Return the [x, y] coordinate for the center point of the cell that contains the specified text.  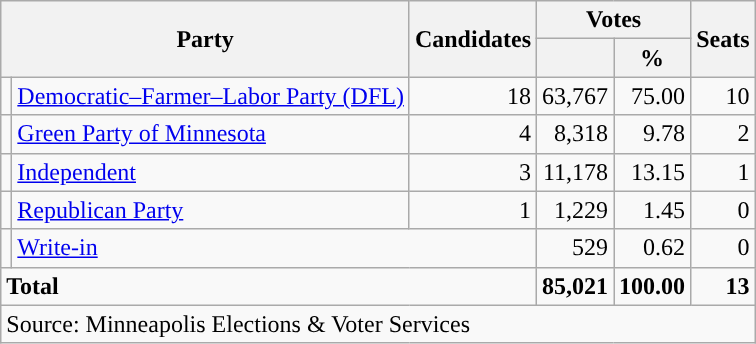
Democratic–Farmer–Labor Party (DFL) [211, 96]
Votes [614, 20]
Total [269, 286]
10 [723, 96]
529 [576, 248]
Write-in [274, 248]
Party [206, 39]
9.78 [652, 134]
11,178 [576, 172]
Green Party of Minnesota [211, 134]
0.62 [652, 248]
1,229 [576, 210]
3 [472, 172]
63,767 [576, 96]
1.45 [652, 210]
% [652, 58]
Seats [723, 39]
100.00 [652, 286]
Source: Minneapolis Elections & Voter Services [378, 324]
8,318 [576, 134]
Candidates [472, 39]
2 [723, 134]
13.15 [652, 172]
Independent [211, 172]
75.00 [652, 96]
13 [723, 286]
Republican Party [211, 210]
4 [472, 134]
18 [472, 96]
85,021 [576, 286]
